Identify which cell holds the provided text, then report its [X, Y] central coordinate. 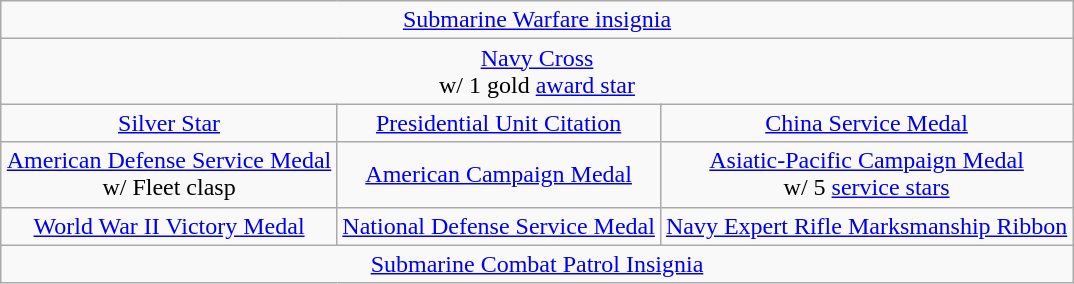
Navy Crossw/ 1 gold award star [537, 72]
Navy Expert Rifle Marksmanship Ribbon [866, 226]
American Campaign Medal [499, 174]
Silver Star [169, 123]
American Defense Service Medalw/ Fleet clasp [169, 174]
Presidential Unit Citation [499, 123]
World War II Victory Medal [169, 226]
Submarine Warfare insignia [537, 20]
National Defense Service Medal [499, 226]
China Service Medal [866, 123]
Asiatic-Pacific Campaign Medalw/ 5 service stars [866, 174]
Submarine Combat Patrol Insignia [537, 264]
